From the cell containing the given text, extract its center point as [X, Y] coordinate. 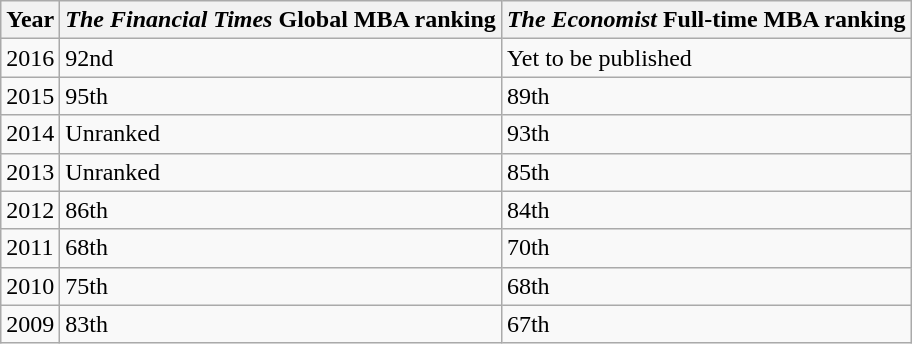
2013 [30, 172]
92nd [281, 58]
86th [281, 210]
2014 [30, 134]
70th [706, 248]
The Financial Times Global MBA ranking [281, 20]
2012 [30, 210]
2015 [30, 96]
89th [706, 96]
The Economist Full-time MBA ranking [706, 20]
2009 [30, 324]
85th [706, 172]
75th [281, 286]
83th [281, 324]
2016 [30, 58]
84th [706, 210]
2011 [30, 248]
Yet to be published [706, 58]
95th [281, 96]
93th [706, 134]
67th [706, 324]
Year [30, 20]
2010 [30, 286]
